Find where the given text appears and provide that cell's center as [x, y] coordinate. 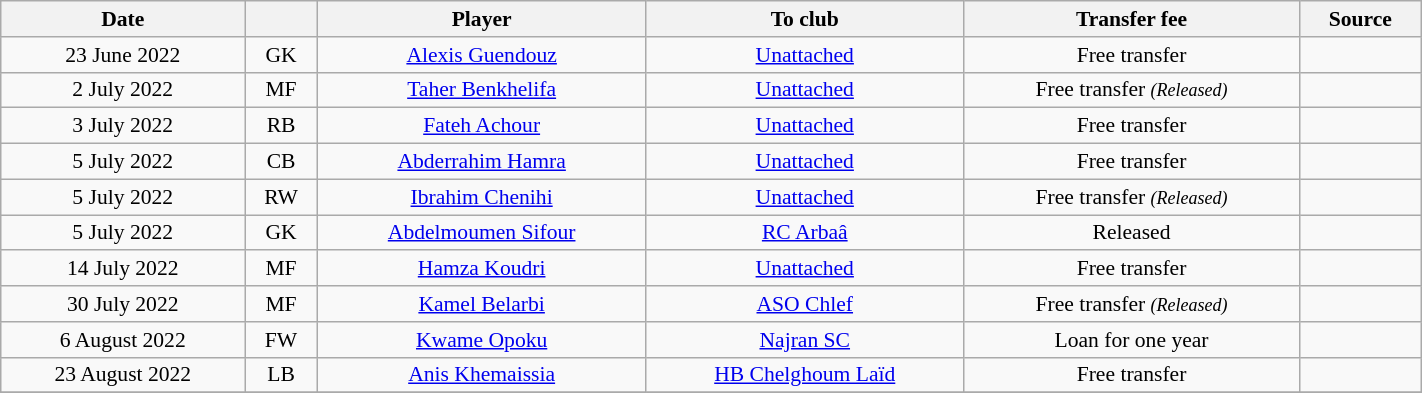
Released [1132, 233]
Source [1360, 19]
Player [482, 19]
2 July 2022 [123, 90]
23 August 2022 [123, 375]
Kamel Belarbi [482, 304]
RW [282, 197]
23 June 2022 [123, 55]
FW [282, 340]
Anis Khemaissia [482, 375]
RB [282, 126]
Alexis Guendouz [482, 55]
Transfer fee [1132, 19]
30 July 2022 [123, 304]
Ibrahim Chenihi [482, 197]
Abdelmoumen Sifour [482, 233]
Abderrahim Hamra [482, 162]
LB [282, 375]
Loan for one year [1132, 340]
Taher Benkhelifa [482, 90]
To club [805, 19]
CB [282, 162]
ASO Chlef [805, 304]
Najran SC [805, 340]
Kwame Opoku [482, 340]
6 August 2022 [123, 340]
14 July 2022 [123, 269]
RC Arbaâ [805, 233]
HB Chelghoum Laïd [805, 375]
Hamza Koudri [482, 269]
Date [123, 19]
Fateh Achour [482, 126]
3 July 2022 [123, 126]
